Determine the [x, y] coordinate at the center of the cell enclosing the given text.  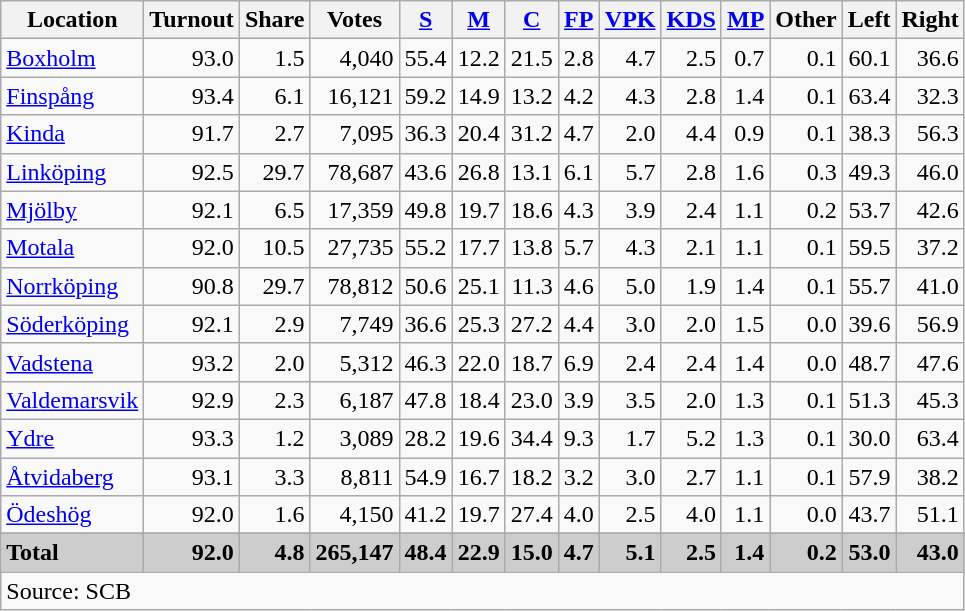
43.6 [426, 172]
3.5 [630, 400]
78,812 [354, 286]
5.1 [630, 553]
4.8 [274, 553]
37.2 [930, 248]
53.7 [869, 210]
Ödeshög [72, 515]
55.2 [426, 248]
91.7 [192, 134]
25.3 [478, 324]
18.2 [532, 477]
93.0 [192, 58]
Mjölby [72, 210]
6.9 [578, 362]
Kinda [72, 134]
4,150 [354, 515]
0.3 [806, 172]
10.5 [274, 248]
49.3 [869, 172]
4.6 [578, 286]
4,040 [354, 58]
Åtvidaberg [72, 477]
19.6 [478, 438]
41.0 [930, 286]
1.9 [691, 286]
Ydre [72, 438]
31.2 [532, 134]
43.7 [869, 515]
92.5 [192, 172]
55.7 [869, 286]
Söderköping [72, 324]
7,095 [354, 134]
39.6 [869, 324]
1.2 [274, 438]
17.7 [478, 248]
6,187 [354, 400]
7,749 [354, 324]
Right [930, 20]
47.6 [930, 362]
Votes [354, 20]
0.9 [745, 134]
49.8 [426, 210]
265,147 [354, 553]
51.1 [930, 515]
KDS [691, 20]
22.0 [478, 362]
M [478, 20]
47.8 [426, 400]
46.3 [426, 362]
8,811 [354, 477]
27,735 [354, 248]
57.9 [869, 477]
15.0 [532, 553]
Valdemarsvik [72, 400]
2.9 [274, 324]
13.2 [532, 96]
5.0 [630, 286]
Left [869, 20]
6.5 [274, 210]
56.9 [930, 324]
21.5 [532, 58]
17,359 [354, 210]
12.2 [478, 58]
2.3 [274, 400]
16,121 [354, 96]
20.4 [478, 134]
38.3 [869, 134]
26.8 [478, 172]
14.9 [478, 96]
25.1 [478, 286]
18.6 [532, 210]
C [532, 20]
16.7 [478, 477]
90.8 [192, 286]
Boxholm [72, 58]
3.3 [274, 477]
Turnout [192, 20]
27.2 [532, 324]
93.1 [192, 477]
93.4 [192, 96]
78,687 [354, 172]
53.0 [869, 553]
28.2 [426, 438]
27.4 [532, 515]
9.3 [578, 438]
56.3 [930, 134]
Total [72, 553]
2.1 [691, 248]
41.2 [426, 515]
4.2 [578, 96]
55.4 [426, 58]
Source: SCB [483, 591]
11.3 [532, 286]
59.2 [426, 96]
23.0 [532, 400]
93.3 [192, 438]
59.5 [869, 248]
18.4 [478, 400]
92.9 [192, 400]
93.2 [192, 362]
FP [578, 20]
1.7 [630, 438]
0.7 [745, 58]
30.0 [869, 438]
MP [745, 20]
Location [72, 20]
3.2 [578, 477]
46.0 [930, 172]
34.4 [532, 438]
45.3 [930, 400]
54.9 [426, 477]
13.8 [532, 248]
42.6 [930, 210]
51.3 [869, 400]
38.2 [930, 477]
5.2 [691, 438]
Linköping [72, 172]
3,089 [354, 438]
Share [274, 20]
Motala [72, 248]
48.4 [426, 553]
13.1 [532, 172]
5,312 [354, 362]
Norrköping [72, 286]
18.7 [532, 362]
22.9 [478, 553]
Vadstena [72, 362]
43.0 [930, 553]
Finspång [72, 96]
60.1 [869, 58]
48.7 [869, 362]
36.3 [426, 134]
VPK [630, 20]
50.6 [426, 286]
Other [806, 20]
32.3 [930, 96]
S [426, 20]
